Capture the cell that displays the provided text and extract its (x, y) central coordinate. 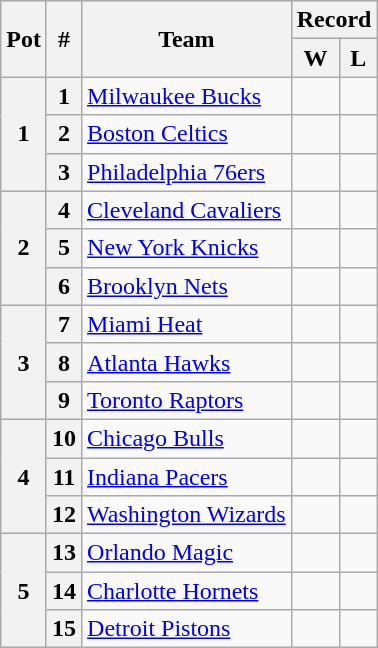
15 (64, 629)
Orlando Magic (187, 553)
6 (64, 286)
Charlotte Hornets (187, 591)
Cleveland Cavaliers (187, 210)
Detroit Pistons (187, 629)
Milwaukee Bucks (187, 96)
Record (334, 20)
11 (64, 477)
8 (64, 362)
Pot (24, 39)
Atlanta Hawks (187, 362)
New York Knicks (187, 248)
10 (64, 438)
L (358, 58)
12 (64, 515)
7 (64, 324)
Boston Celtics (187, 134)
Miami Heat (187, 324)
Washington Wizards (187, 515)
Philadelphia 76ers (187, 172)
W (315, 58)
# (64, 39)
9 (64, 400)
Toronto Raptors (187, 400)
Indiana Pacers (187, 477)
Team (187, 39)
14 (64, 591)
13 (64, 553)
Chicago Bulls (187, 438)
Brooklyn Nets (187, 286)
